For the text-containing cell, return its midpoint in (x, y) coordinate format. 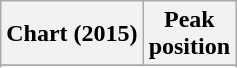
Chart (2015) (72, 34)
Peakposition (189, 34)
